Search for the cell housing the specified text and yield its [X, Y] center coordinate. 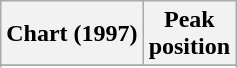
Peakposition [189, 34]
Chart (1997) [72, 34]
